Capture the cell that displays the provided text and extract its [x, y] central coordinate. 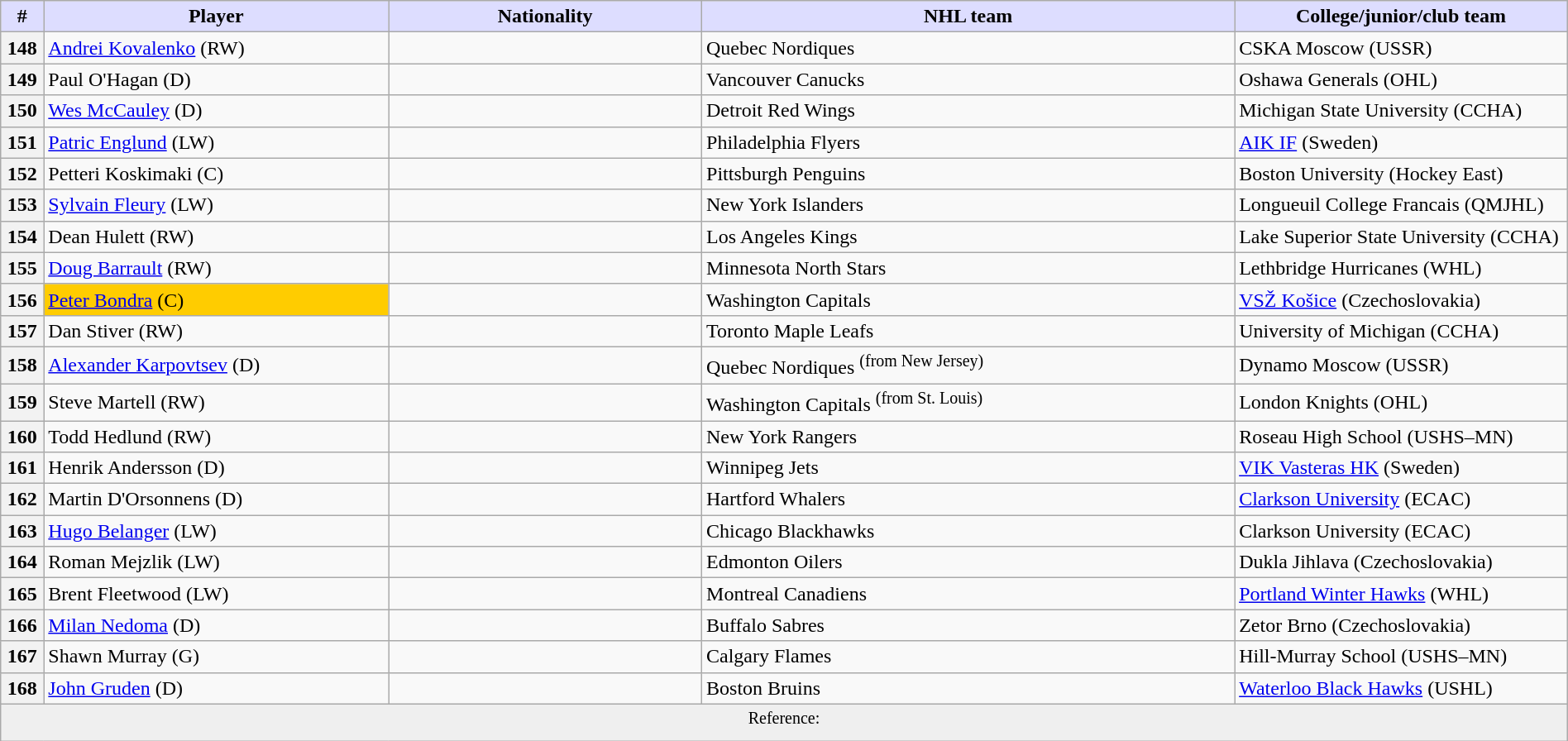
John Gruden (D) [217, 688]
NHL team [968, 17]
Detroit Red Wings [968, 111]
165 [22, 594]
AIK IF (Sweden) [1401, 142]
Patric Englund (LW) [217, 142]
148 [22, 48]
Hartford Whalers [968, 500]
166 [22, 625]
Montreal Canadiens [968, 594]
163 [22, 531]
Sylvain Fleury (LW) [217, 205]
Milan Nedoma (D) [217, 625]
Winnipeg Jets [968, 468]
Hill-Murray School (USHS–MN) [1401, 657]
Dynamo Moscow (USSR) [1401, 366]
157 [22, 331]
Lethbridge Hurricanes (WHL) [1401, 268]
London Knights (OHL) [1401, 402]
Hugo Belanger (LW) [217, 531]
Minnesota North Stars [968, 268]
Steve Martell (RW) [217, 402]
Washington Capitals [968, 299]
159 [22, 402]
Henrik Andersson (D) [217, 468]
Michigan State University (CCHA) [1401, 111]
Edmonton Oilers [968, 562]
Roseau High School (USHS–MN) [1401, 437]
Dean Hulett (RW) [217, 237]
Dan Stiver (RW) [217, 331]
Dukla Jihlava (Czechoslovakia) [1401, 562]
Nationality [546, 17]
Roman Mejzlik (LW) [217, 562]
Toronto Maple Leafs [968, 331]
164 [22, 562]
Wes McCauley (D) [217, 111]
Martin D'Orsonnens (D) [217, 500]
Petteri Koskimaki (C) [217, 174]
VSŽ Košice (Czechoslovakia) [1401, 299]
Paul O'Hagan (D) [217, 79]
Todd Hedlund (RW) [217, 437]
168 [22, 688]
Quebec Nordiques [968, 48]
Waterloo Black Hawks (USHL) [1401, 688]
161 [22, 468]
Doug Barrault (RW) [217, 268]
Philadelphia Flyers [968, 142]
College/junior/club team [1401, 17]
# [22, 17]
Longueuil College Francais (QMJHL) [1401, 205]
Calgary Flames [968, 657]
149 [22, 79]
Portland Winter Hawks (WHL) [1401, 594]
New York Rangers [968, 437]
Los Angeles Kings [968, 237]
154 [22, 237]
Shawn Murray (G) [217, 657]
Lake Superior State University (CCHA) [1401, 237]
Vancouver Canucks [968, 79]
151 [22, 142]
162 [22, 500]
Zetor Brno (Czechoslovakia) [1401, 625]
CSKA Moscow (USSR) [1401, 48]
Oshawa Generals (OHL) [1401, 79]
156 [22, 299]
Reference: [784, 723]
155 [22, 268]
160 [22, 437]
Chicago Blackhawks [968, 531]
Boston Bruins [968, 688]
150 [22, 111]
Brent Fleetwood (LW) [217, 594]
Pittsburgh Penguins [968, 174]
153 [22, 205]
Andrei Kovalenko (RW) [217, 48]
New York Islanders [968, 205]
167 [22, 657]
152 [22, 174]
Player [217, 17]
Buffalo Sabres [968, 625]
Washington Capitals (from St. Louis) [968, 402]
Alexander Karpovtsev (D) [217, 366]
University of Michigan (CCHA) [1401, 331]
Boston University (Hockey East) [1401, 174]
Peter Bondra (C) [217, 299]
Quebec Nordiques (from New Jersey) [968, 366]
VIK Vasteras HK (Sweden) [1401, 468]
158 [22, 366]
